For the text-containing cell, return its midpoint in [X, Y] coordinate format. 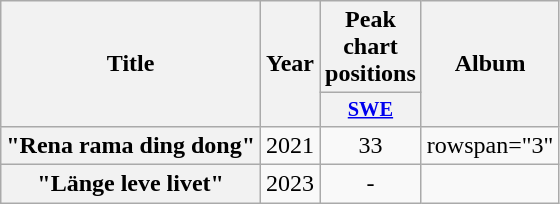
"Rena rama ding dong" [131, 145]
- [371, 184]
Year [290, 64]
2023 [290, 184]
2021 [290, 145]
rowspan="3" [490, 145]
Title [131, 64]
SWE [371, 110]
Peak chart positions [371, 47]
"Länge leve livet" [131, 184]
Album [490, 64]
33 [371, 145]
